For the text-containing cell, return its midpoint in (X, Y) coordinate format. 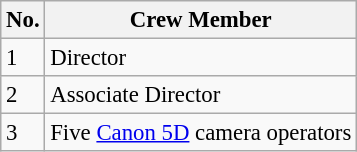
Director (201, 58)
Crew Member (201, 20)
Five Canon 5D camera operators (201, 133)
No. (23, 20)
3 (23, 133)
Associate Director (201, 95)
1 (23, 58)
2 (23, 95)
